Pinpoint the cell where the given text exists, returning its [x, y] midpoint coordinate. 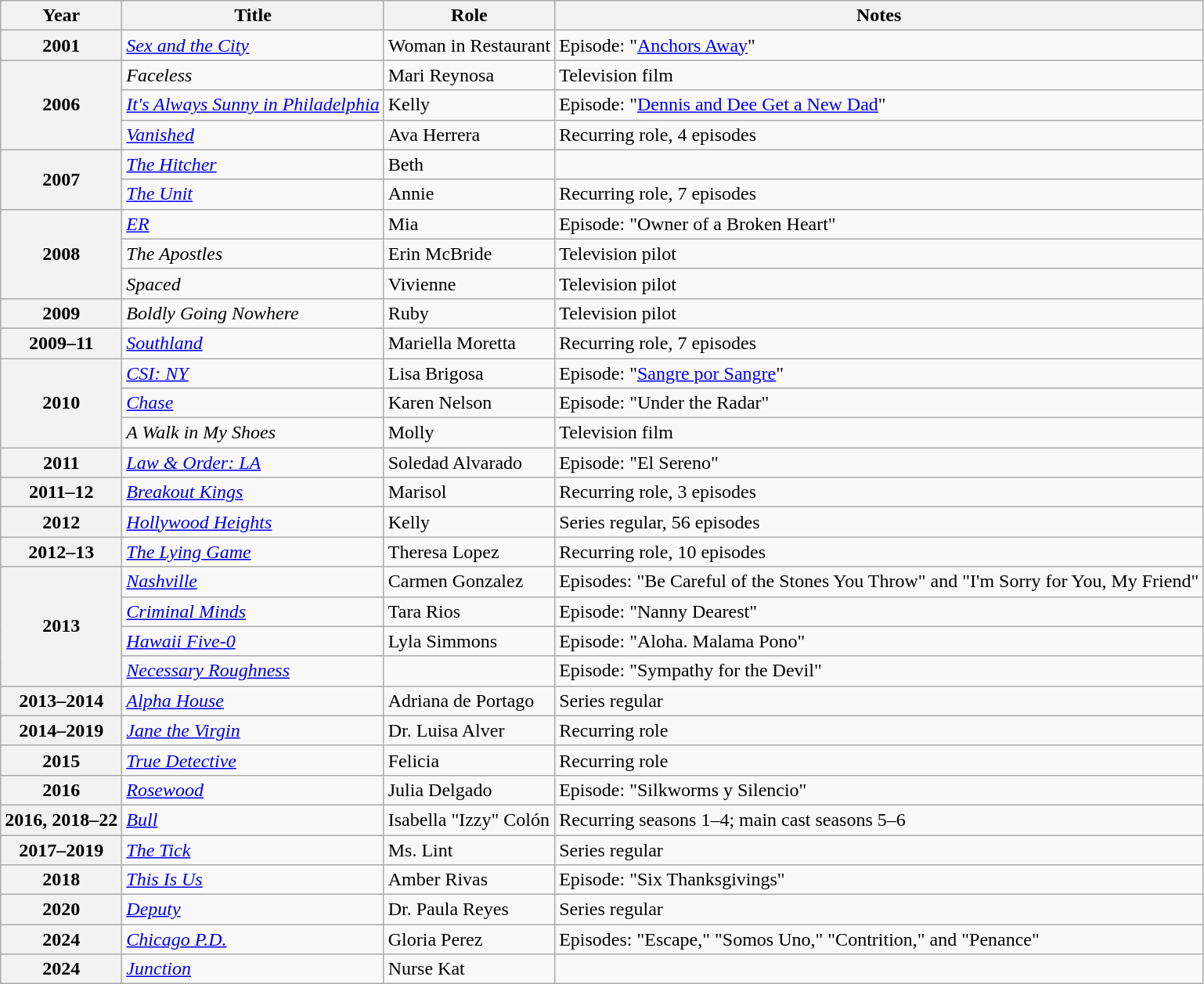
Faceless [253, 75]
Episode: "Aloha. Malama Pono" [879, 641]
Episode: "Owner of a Broken Heart" [879, 224]
Alpha House [253, 701]
Dr. Luisa Alver [469, 730]
Southland [253, 343]
Karen Nelson [469, 403]
Ms. Lint [469, 849]
Annie [469, 194]
Recurring seasons 1–4; main cast seasons 5–6 [879, 820]
2014–2019 [61, 730]
Episode: "Six Thanksgivings" [879, 880]
2001 [61, 45]
2016, 2018–22 [61, 820]
Role [469, 16]
Dr. Paula Reyes [469, 910]
Hawaii Five-0 [253, 641]
Julia Delgado [469, 790]
2017–2019 [61, 849]
Rosewood [253, 790]
Theresa Lopez [469, 552]
Episode: "Anchors Away" [879, 45]
Lyla Simmons [469, 641]
Molly [469, 433]
Hollywood Heights [253, 522]
Law & Order: LA [253, 463]
Recurring role, 4 episodes [879, 135]
Marisol [469, 492]
Mia [469, 224]
Chicago P.D. [253, 939]
Episodes: "Be Careful of the Stones You Throw" and "I'm Sorry for You, My Friend" [879, 582]
Episode: "Silkworms y Silencio" [879, 790]
The Lying Game [253, 552]
Felicia [469, 760]
2020 [61, 910]
Notes [879, 16]
Breakout Kings [253, 492]
The Hitcher [253, 164]
Lisa Brigosa [469, 373]
Necessary Roughness [253, 671]
Recurring role, 10 episodes [879, 552]
Jane the Virgin [253, 730]
Spaced [253, 283]
The Apostles [253, 254]
2010 [61, 403]
2013 [61, 626]
2006 [61, 105]
ER [253, 224]
Soledad Alvarado [469, 463]
The Unit [253, 194]
Isabella "Izzy" Colón [469, 820]
Deputy [253, 910]
Boldly Going Nowhere [253, 313]
Carmen Gonzalez [469, 582]
Beth [469, 164]
It's Always Sunny in Philadelphia [253, 105]
Sex and the City [253, 45]
Vivienne [469, 283]
Episode: "Dennis and Dee Get a New Dad" [879, 105]
Episode: "Under the Radar" [879, 403]
2012–13 [61, 552]
True Detective [253, 760]
2007 [61, 179]
CSI: NY [253, 373]
2011 [61, 463]
Erin McBride [469, 254]
2009 [61, 313]
Episode: "Sangre por Sangre" [879, 373]
Episode: "El Sereno" [879, 463]
This Is Us [253, 880]
2012 [61, 522]
Nashville [253, 582]
Ava Herrera [469, 135]
Junction [253, 969]
2013–2014 [61, 701]
Ruby [469, 313]
A Walk in My Shoes [253, 433]
The Tick [253, 849]
2018 [61, 880]
Amber Rivas [469, 880]
Year [61, 16]
Episodes: "Escape," "Somos Uno," "Contrition," and "Penance" [879, 939]
Episode: "Nanny Dearest" [879, 611]
Chase [253, 403]
2009–11 [61, 343]
Vanished [253, 135]
Mariella Moretta [469, 343]
Episode: "Sympathy for the Devil" [879, 671]
Woman in Restaurant [469, 45]
Gloria Perez [469, 939]
2008 [61, 254]
Series regular, 56 episodes [879, 522]
2011–12 [61, 492]
Bull [253, 820]
Tara Rios [469, 611]
2016 [61, 790]
Adriana de Portago [469, 701]
2015 [61, 760]
Recurring role, 3 episodes [879, 492]
Criminal Minds [253, 611]
Title [253, 16]
Nurse Kat [469, 969]
Mari Reynosa [469, 75]
